Capture the cell that displays the provided text and extract its (x, y) central coordinate. 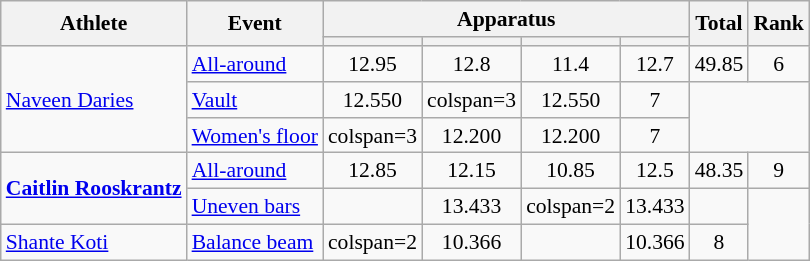
12.95 (372, 64)
11.4 (570, 64)
Women's floor (255, 136)
12.15 (472, 171)
48.35 (720, 171)
Shante Koti (94, 243)
Athlete (94, 24)
6 (778, 64)
Uneven bars (255, 207)
9 (778, 171)
Balance beam (255, 243)
8 (720, 243)
12.8 (472, 64)
Vault (255, 100)
12.7 (654, 64)
Total (720, 24)
Naveen Daries (94, 100)
12.5 (654, 171)
12.85 (372, 171)
Apparatus (506, 19)
10.85 (570, 171)
Event (255, 24)
49.85 (720, 64)
Rank (778, 24)
Caitlin Rooskrantz (94, 188)
